Find where the given text appears and provide that cell's center as [X, Y] coordinate. 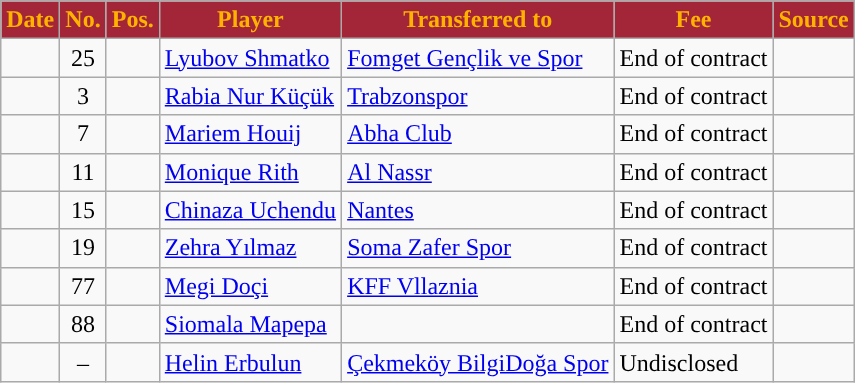
Nantes [478, 210]
Siomala Mapepa [250, 324]
Helin Erbulun [250, 362]
– [83, 362]
88 [83, 324]
Trabzonspor [478, 96]
Çekmeköy BilgiDoğa Spor [478, 362]
Megi Doçi [250, 286]
Lyubov Shmatko [250, 58]
Date [30, 20]
Mariem Houij [250, 134]
25 [83, 58]
Player [250, 20]
Transferred to [478, 20]
3 [83, 96]
Undisclosed [694, 362]
Zehra Yılmaz [250, 248]
Source [814, 20]
11 [83, 172]
Fee [694, 20]
7 [83, 134]
Rabia Nur Küçük [250, 96]
Al Nassr [478, 172]
Abha Club [478, 134]
77 [83, 286]
19 [83, 248]
15 [83, 210]
Pos. [132, 20]
No. [83, 20]
KFF Vllaznia [478, 286]
Monique Rith [250, 172]
Chinaza Uchendu [250, 210]
Fomget Gençlik ve Spor [478, 58]
Soma Zafer Spor [478, 248]
